Return the (x, y) coordinate for the center point of the cell that contains the specified text.  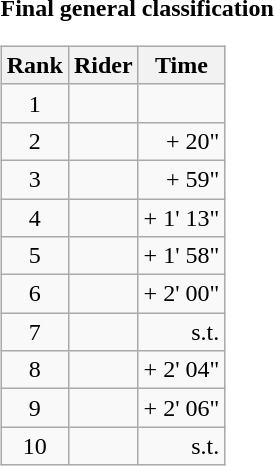
+ 20" (182, 141)
+ 59" (182, 179)
3 (34, 179)
8 (34, 370)
5 (34, 256)
+ 1' 58" (182, 256)
4 (34, 217)
9 (34, 408)
+ 1' 13" (182, 217)
6 (34, 294)
Rank (34, 65)
Time (182, 65)
+ 2' 00" (182, 294)
2 (34, 141)
10 (34, 446)
1 (34, 103)
7 (34, 332)
Rider (103, 65)
+ 2' 04" (182, 370)
+ 2' 06" (182, 408)
